From the cell containing the given text, extract its center point as [x, y] coordinate. 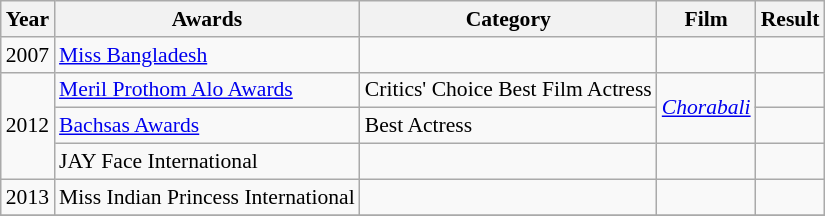
2013 [28, 197]
Miss Bangladesh [207, 55]
Year [28, 19]
Bachsas Awards [207, 126]
Film [706, 19]
Category [508, 19]
2012 [28, 126]
Chorabali [706, 108]
2007 [28, 55]
JAY Face International [207, 162]
Awards [207, 19]
Miss Indian Princess International [207, 197]
Critics' Choice Best Film Actress [508, 90]
Result [790, 19]
Best Actress [508, 126]
Meril Prothom Alo Awards [207, 90]
